Identify which cell holds the provided text, then report its (x, y) central coordinate. 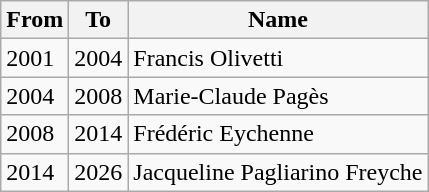
Frédéric Eychenne (278, 134)
To (98, 20)
Francis Olivetti (278, 58)
Jacqueline Pagliarino Freyche (278, 172)
Name (278, 20)
From (35, 20)
2001 (35, 58)
2026 (98, 172)
Marie-Claude Pagès (278, 96)
